Extract the [x, y] coordinate from the center of the cell holding the provided text.  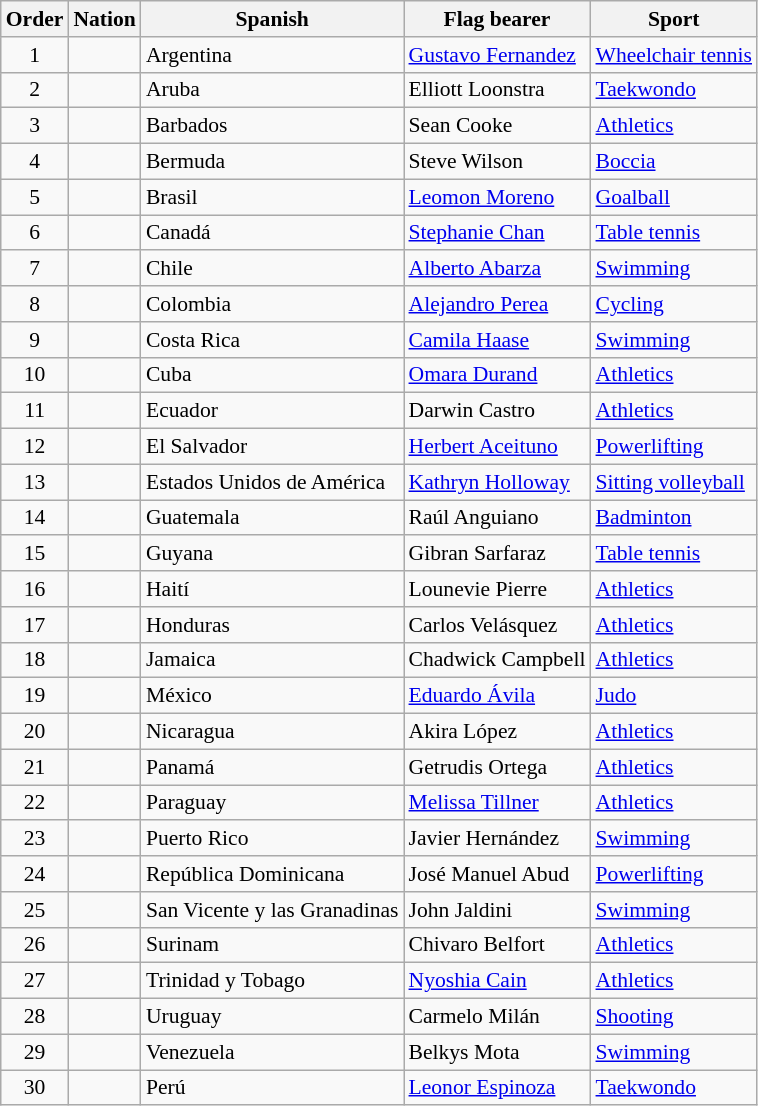
14 [35, 518]
13 [35, 482]
Carlos Velásquez [498, 625]
Camila Haase [498, 340]
Order [35, 19]
Nation [104, 19]
21 [35, 767]
Costa Rica [272, 340]
Perú [272, 1088]
Colombia [272, 304]
Sean Cooke [498, 126]
6 [35, 233]
9 [35, 340]
26 [35, 945]
Boccia [674, 162]
Barbados [272, 126]
15 [35, 554]
Flag bearer [498, 19]
Judo [674, 696]
Leonor Espinoza [498, 1088]
5 [35, 197]
Paraguay [272, 803]
10 [35, 375]
Guyana [272, 554]
24 [35, 874]
28 [35, 1017]
Raúl Anguiano [498, 518]
Guatemala [272, 518]
Chile [272, 269]
Canadá [272, 233]
Darwin Castro [498, 411]
Javier Hernández [498, 839]
Herbert Aceituno [498, 447]
Badminton [674, 518]
25 [35, 910]
Nicaragua [272, 732]
Puerto Rico [272, 839]
18 [35, 660]
Ecuador [272, 411]
Chadwick Campbell [498, 660]
Panamá [272, 767]
Aruba [272, 90]
Brasil [272, 197]
Gibran Sarfaraz [498, 554]
Jamaica [272, 660]
30 [35, 1088]
Goalball [674, 197]
16 [35, 589]
27 [35, 981]
Alejandro Perea [498, 304]
San Vicente y las Granadinas [272, 910]
Wheelchair tennis [674, 55]
Sitting volleyball [674, 482]
17 [35, 625]
8 [35, 304]
Chivaro Belfort [498, 945]
Omara Durand [498, 375]
Melissa Tillner [498, 803]
Sport [674, 19]
Alberto Abarza [498, 269]
Honduras [272, 625]
7 [35, 269]
José Manuel Abud [498, 874]
2 [35, 90]
11 [35, 411]
Leomon Moreno [498, 197]
México [272, 696]
Getrudis Ortega [498, 767]
Spanish [272, 19]
John Jaldini [498, 910]
29 [35, 1052]
Akira López [498, 732]
Estados Unidos de América [272, 482]
Cycling [674, 304]
Cuba [272, 375]
República Dominicana [272, 874]
22 [35, 803]
Shooting [674, 1017]
Haití [272, 589]
12 [35, 447]
Bermuda [272, 162]
4 [35, 162]
El Salvador [272, 447]
Venezuela [272, 1052]
Steve Wilson [498, 162]
1 [35, 55]
23 [35, 839]
Nyoshia Cain [498, 981]
19 [35, 696]
Trinidad y Tobago [272, 981]
Carmelo Milán [498, 1017]
Eduardo Ávila [498, 696]
Kathryn Holloway [498, 482]
Uruguay [272, 1017]
Argentina [272, 55]
20 [35, 732]
Stephanie Chan [498, 233]
Surinam [272, 945]
3 [35, 126]
Elliott Loonstra [498, 90]
Gustavo Fernandez [498, 55]
Belkys Mota [498, 1052]
Lounevie Pierre [498, 589]
